Locate the cell with the specified text and output its (X, Y) center coordinate. 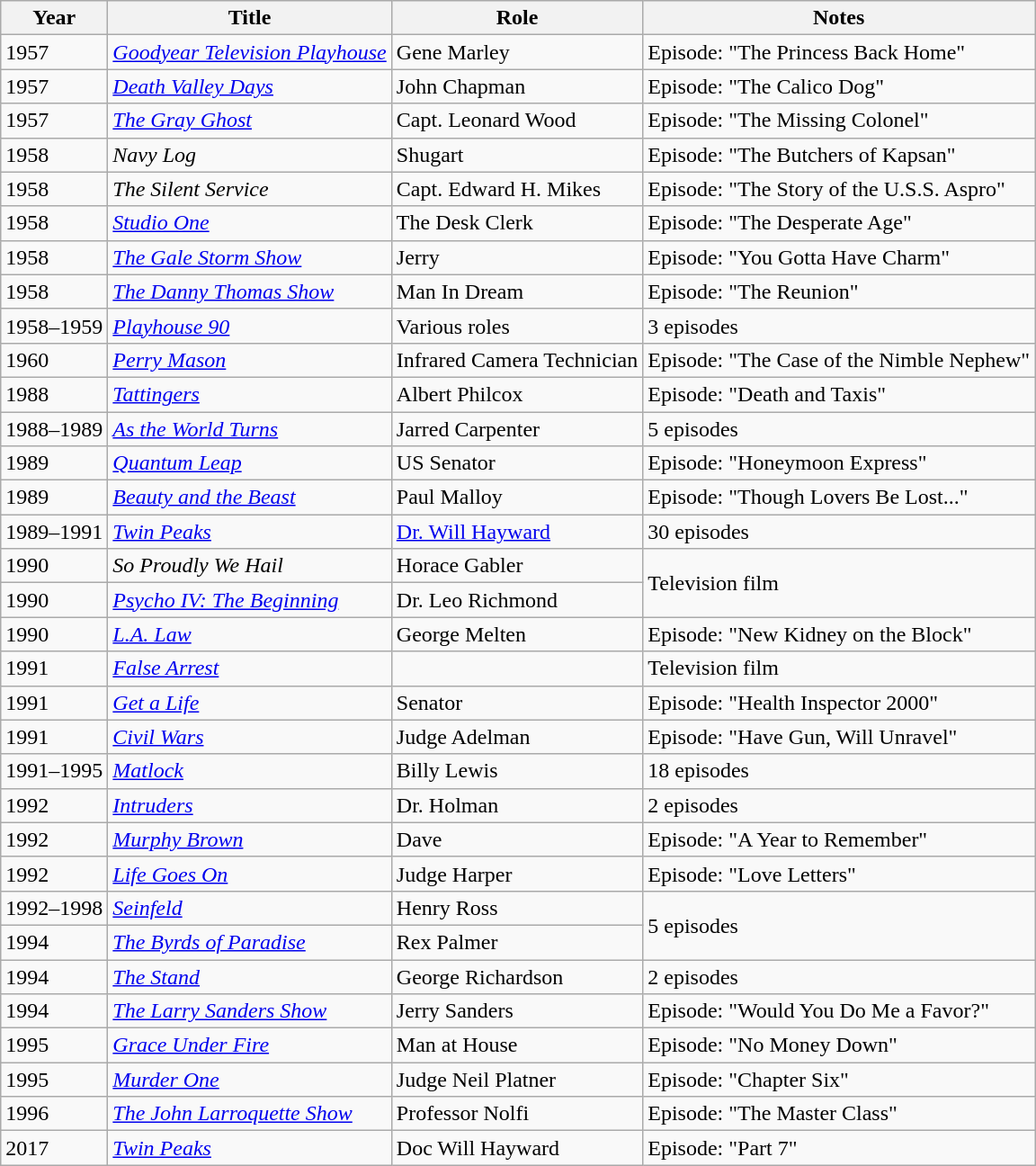
Episode: "You Gotta Have Charm" (839, 257)
Episode: "Would You Do Me a Favor?" (839, 1011)
Quantum Leap (250, 463)
The Desk Clerk (516, 223)
John Chapman (516, 86)
Dr. Holman (516, 805)
Dr. Leo Richmond (516, 600)
Episode: "The Case of the Nimble Nephew" (839, 360)
L.A. Law (250, 634)
Studio One (250, 223)
Jerry (516, 257)
False Arrest (250, 668)
Intruders (250, 805)
So Proudly We Hail (250, 566)
Death Valley Days (250, 86)
Episode: "Honeymoon Express" (839, 463)
Billy Lewis (516, 771)
Episode: "Chapter Six" (839, 1080)
Beauty and the Beast (250, 498)
Episode: "New Kidney on the Block" (839, 634)
3 episodes (839, 326)
Episode: "Love Letters" (839, 874)
Judge Neil Platner (516, 1080)
The Larry Sanders Show (250, 1011)
Gene Marley (516, 52)
Various roles (516, 326)
Dr. Will Hayward (516, 532)
Episode: "The Butchers of Kapsan" (839, 155)
Dave (516, 839)
Civil Wars (250, 737)
1989–1991 (54, 532)
Episode: "Death and Taxis" (839, 394)
The Gray Ghost (250, 121)
Jarred Carpenter (516, 429)
Episode: "The Reunion" (839, 291)
1988 (54, 394)
Judge Adelman (516, 737)
Episode: "Health Inspector 2000" (839, 703)
Episode: "The Calico Dog" (839, 86)
1992–1998 (54, 908)
Shugart (516, 155)
Episode: "A Year to Remember" (839, 839)
Notes (839, 18)
Episode: "No Money Down" (839, 1045)
Tattingers (250, 394)
Capt. Edward H. Mikes (516, 189)
Matlock (250, 771)
Murder One (250, 1080)
Playhouse 90 (250, 326)
Episode: "The Master Class" (839, 1114)
The John Larroquette Show (250, 1114)
Psycho IV: The Beginning (250, 600)
1988–1989 (54, 429)
Infrared Camera Technician (516, 360)
Navy Log (250, 155)
1991–1995 (54, 771)
18 episodes (839, 771)
Year (54, 18)
Jerry Sanders (516, 1011)
Episode: "Part 7" (839, 1148)
2017 (54, 1148)
The Gale Storm Show (250, 257)
The Silent Service (250, 189)
1958–1959 (54, 326)
The Danny Thomas Show (250, 291)
As the World Turns (250, 429)
George Richardson (516, 976)
The Byrds of Paradise (250, 942)
Capt. Leonard Wood (516, 121)
Henry Ross (516, 908)
George Melten (516, 634)
Professor Nolfi (516, 1114)
30 episodes (839, 532)
Senator (516, 703)
Episode: "The Missing Colonel" (839, 121)
Seinfeld (250, 908)
1960 (54, 360)
Episode: "The Story of the U.S.S. Aspro" (839, 189)
Paul Malloy (516, 498)
Goodyear Television Playhouse (250, 52)
Episode: "The Desperate Age" (839, 223)
Man at House (516, 1045)
Horace Gabler (516, 566)
Episode: "The Princess Back Home" (839, 52)
The Stand (250, 976)
Get a Life (250, 703)
Albert Philcox (516, 394)
Judge Harper (516, 874)
Title (250, 18)
Rex Palmer (516, 942)
Murphy Brown (250, 839)
US Senator (516, 463)
Episode: "Have Gun, Will Unravel" (839, 737)
Doc Will Hayward (516, 1148)
Role (516, 18)
Perry Mason (250, 360)
Man In Dream (516, 291)
Episode: "Though Lovers Be Lost..." (839, 498)
1996 (54, 1114)
Grace Under Fire (250, 1045)
Life Goes On (250, 874)
